Find where the given text appears and provide that cell's center as [X, Y] coordinate. 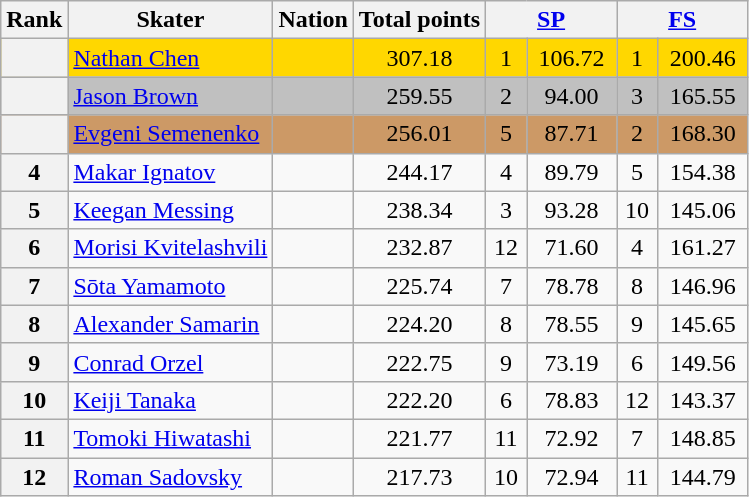
89.79 [572, 172]
78.83 [572, 400]
146.96 [703, 286]
Conrad Orzel [170, 362]
Morisi Kvitelashvili [170, 248]
Nation [313, 20]
94.00 [572, 96]
SP [552, 20]
256.01 [419, 134]
307.18 [419, 58]
Tomoki Hiwatashi [170, 438]
72.94 [572, 477]
217.73 [419, 477]
Makar Ignatov [170, 172]
Total points [419, 20]
244.17 [419, 172]
Keiji Tanaka [170, 400]
232.87 [419, 248]
Nathan Chen [170, 58]
238.34 [419, 210]
221.77 [419, 438]
93.28 [572, 210]
Alexander Samarin [170, 324]
143.37 [703, 400]
78.55 [572, 324]
72.92 [572, 438]
145.65 [703, 324]
Evgeni Semenenko [170, 134]
200.46 [703, 58]
Roman Sadovsky [170, 477]
224.20 [419, 324]
225.74 [419, 286]
Sōta Yamamoto [170, 286]
Keegan Messing [170, 210]
148.85 [703, 438]
168.30 [703, 134]
FS [682, 20]
154.38 [703, 172]
106.72 [572, 58]
Rank [34, 20]
73.19 [572, 362]
145.06 [703, 210]
87.71 [572, 134]
Skater [170, 20]
259.55 [419, 96]
78.78 [572, 286]
222.75 [419, 362]
222.20 [419, 400]
165.55 [703, 96]
161.27 [703, 248]
149.56 [703, 362]
71.60 [572, 248]
Jason Brown [170, 96]
144.79 [703, 477]
